Find where the given text appears and provide that cell's center as (X, Y) coordinate. 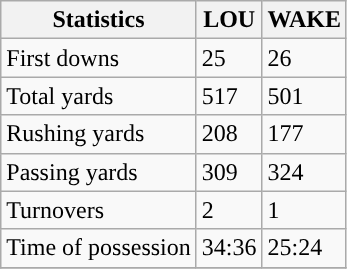
517 (229, 96)
177 (304, 134)
Passing yards (99, 172)
501 (304, 96)
Turnovers (99, 210)
LOU (229, 20)
1 (304, 210)
Time of possession (99, 248)
Rushing yards (99, 134)
Statistics (99, 20)
First downs (99, 58)
26 (304, 58)
WAKE (304, 20)
208 (229, 134)
Total yards (99, 96)
309 (229, 172)
324 (304, 172)
25 (229, 58)
2 (229, 210)
25:24 (304, 248)
34:36 (229, 248)
